Return the [X, Y] coordinate for the center point of the cell that contains the specified text.  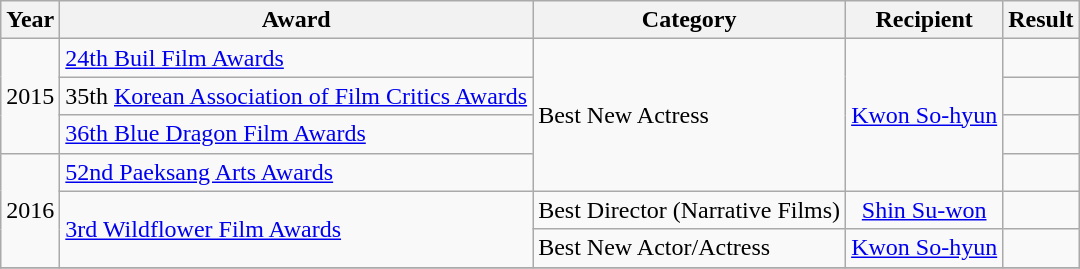
Year [30, 20]
36th Blue Dragon Film Awards [296, 134]
2015 [30, 96]
Best New Actress [690, 115]
3rd Wildflower Film Awards [296, 229]
24th Buil Film Awards [296, 58]
Shin Su-won [924, 210]
35th Korean Association of Film Critics Awards [296, 96]
Result [1041, 20]
2016 [30, 210]
Award [296, 20]
Best New Actor/Actress [690, 248]
Category [690, 20]
Best Director (Narrative Films) [690, 210]
Recipient [924, 20]
52nd Paeksang Arts Awards [296, 172]
